Return the [x, y] coordinate for the center point of the cell that contains the specified text.  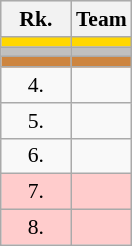
4. [36, 85]
7. [36, 192]
Team [102, 19]
6. [36, 156]
Rk. [36, 19]
8. [36, 228]
5. [36, 121]
